Return the (X, Y) coordinate for the center point of the cell that contains the specified text.  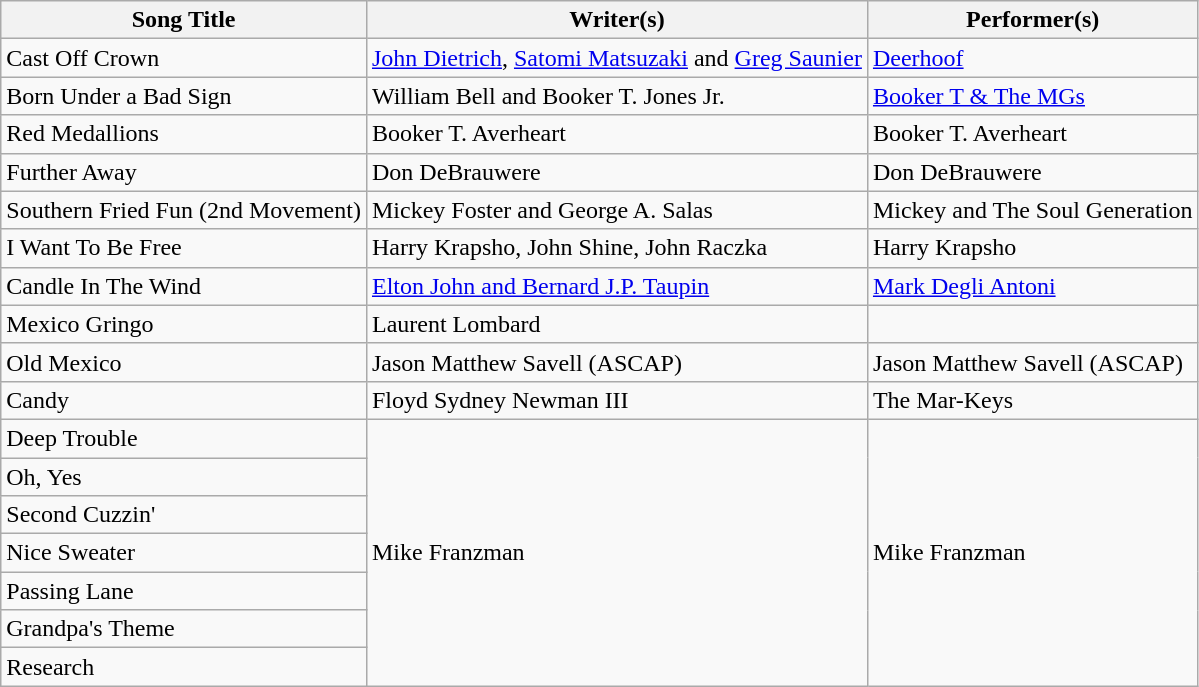
Harry Krapsho (1032, 248)
The Mar-Keys (1032, 400)
Floyd Sydney Newman III (616, 400)
Deerhoof (1032, 58)
Elton John and Bernard J.P. Taupin (616, 286)
Candy (184, 400)
Deep Trouble (184, 438)
Nice Sweater (184, 553)
Performer(s) (1032, 20)
Mark Degli Antoni (1032, 286)
Research (184, 667)
Laurent Lombard (616, 324)
Harry Krapsho, John Shine, John Raczka (616, 248)
Booker T & The MGs (1032, 96)
Born Under a Bad Sign (184, 96)
I Want To Be Free (184, 248)
Second Cuzzin' (184, 515)
Southern Fried Fun (2nd Movement) (184, 210)
Passing Lane (184, 591)
Oh, Yes (184, 477)
Mexico Gringo (184, 324)
Writer(s) (616, 20)
William Bell and Booker T. Jones Jr. (616, 96)
John Dietrich, Satomi Matsuzaki and Greg Saunier (616, 58)
Cast Off Crown (184, 58)
Song Title (184, 20)
Mickey and The Soul Generation (1032, 210)
Old Mexico (184, 362)
Further Away (184, 172)
Candle In The Wind (184, 286)
Red Medallions (184, 134)
Grandpa's Theme (184, 629)
Mickey Foster and George A. Salas (616, 210)
